Provide the (x, y) coordinate of the cell's center where the given text is located.  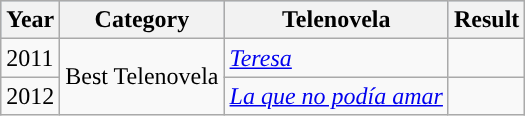
Category (142, 20)
2011 (30, 58)
La que no podía amar (336, 96)
Result (486, 20)
Telenovela (336, 20)
2012 (30, 96)
Best Telenovela (142, 77)
Teresa (336, 58)
Year (30, 20)
